Scan for the cell matching the given text and deliver its [X, Y] coordinate at center. 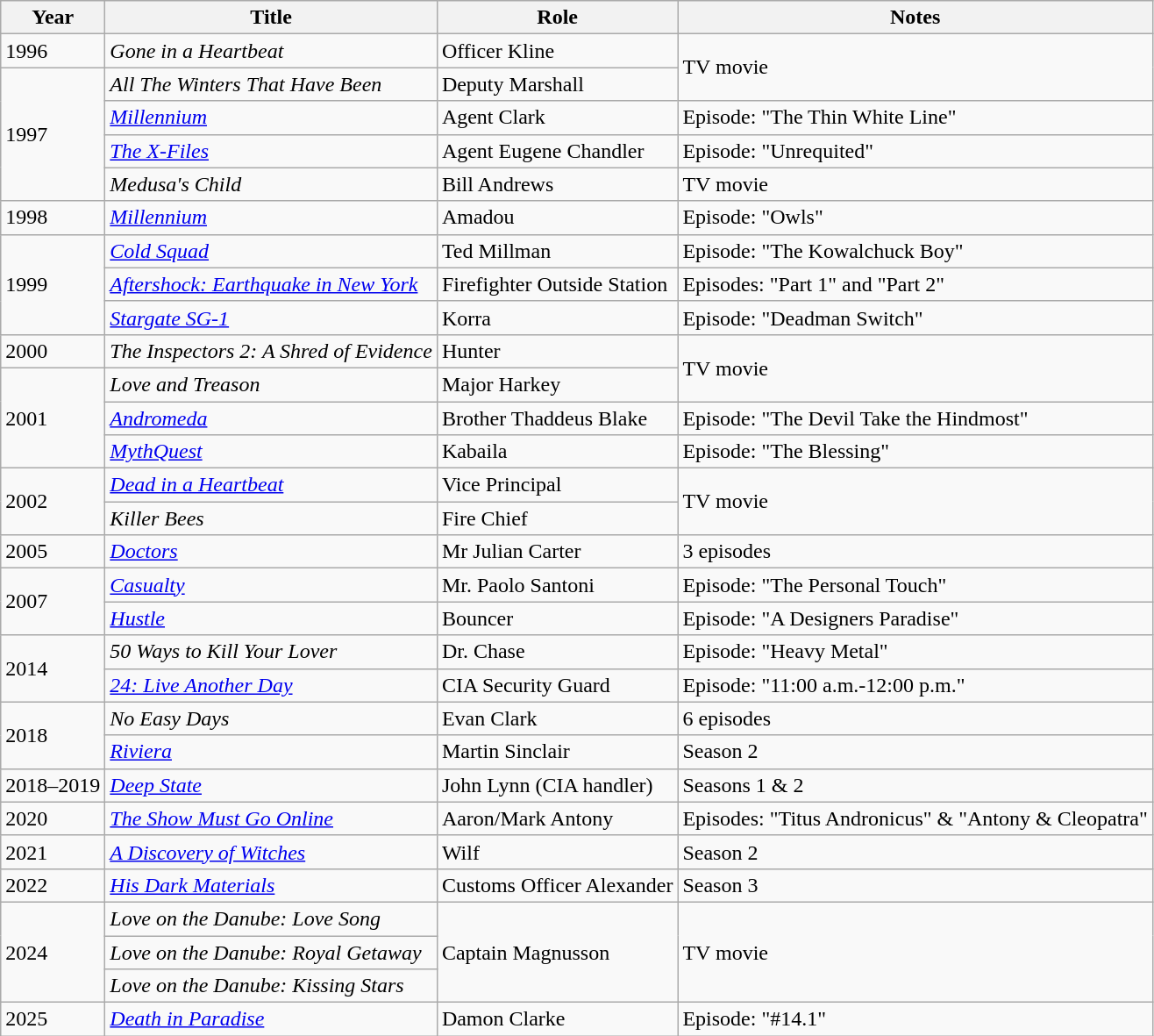
6 episodes [915, 718]
50 Ways to Kill Your Lover [272, 652]
Year [53, 18]
Love on the Danube: Royal Getaway [272, 952]
Mr Julian Carter [558, 552]
2022 [53, 885]
2025 [53, 1019]
Hustle [272, 618]
Mr. Paolo Santoni [558, 585]
Riviera [272, 752]
CIA Security Guard [558, 685]
The X-Files [272, 151]
3 episodes [915, 552]
Episode: "Owls" [915, 218]
Amadou [558, 218]
Episode: "The Devil Take the Hindmost" [915, 418]
Agent Eugene Chandler [558, 151]
Gone in a Heartbeat [272, 51]
Andromeda [272, 418]
Firefighter Outside Station [558, 284]
Episode: "The Personal Touch" [915, 585]
Casualty [272, 585]
His Dark Materials [272, 885]
Episodes: "Part 1" and "Part 2" [915, 284]
Role [558, 18]
2018–2019 [53, 785]
Deep State [272, 785]
Ted Millman [558, 251]
Dead in a Heartbeat [272, 485]
Kabaila [558, 452]
Episode: "#14.1" [915, 1019]
Aaron/Mark Antony [558, 818]
Episode: "Deadman Switch" [915, 318]
Love on the Danube: Love Song [272, 918]
Deputy Marshall [558, 84]
2020 [53, 818]
The Inspectors 2: A Shred of Evidence [272, 351]
Stargate SG-1 [272, 318]
2005 [53, 552]
Evan Clark [558, 718]
Episode: "The Blessing" [915, 452]
2007 [53, 602]
Bill Andrews [558, 184]
Death in Paradise [272, 1019]
1996 [53, 51]
The Show Must Go Online [272, 818]
2014 [53, 668]
Captain Magnusson [558, 952]
2018 [53, 735]
1999 [53, 284]
Brother Thaddeus Blake [558, 418]
Killer Bees [272, 518]
Title [272, 18]
Dr. Chase [558, 652]
Martin Sinclair [558, 752]
A Discovery of Witches [272, 852]
Episodes: "Titus Andronicus" & "Antony & Cleopatra" [915, 818]
Episode: "A Designers Paradise" [915, 618]
Doctors [272, 552]
Cold Squad [272, 251]
Fire Chief [558, 518]
Love on the Danube: Kissing Stars [272, 986]
Korra [558, 318]
Notes [915, 18]
Episode: "The Kowalchuck Boy" [915, 251]
Hunter [558, 351]
All The Winters That Have Been [272, 84]
Vice Principal [558, 485]
2021 [53, 852]
Bouncer [558, 618]
1998 [53, 218]
Medusa's Child [272, 184]
24: Live Another Day [272, 685]
2024 [53, 952]
Episode: "Heavy Metal" [915, 652]
Officer Kline [558, 51]
2001 [53, 418]
Seasons 1 & 2 [915, 785]
Episode: "The Thin White Line" [915, 118]
Major Harkey [558, 384]
Love and Treason [272, 384]
Episode: "Unrequited" [915, 151]
Season 3 [915, 885]
No Easy Days [272, 718]
Customs Officer Alexander [558, 885]
Aftershock: Earthquake in New York [272, 284]
Wilf [558, 852]
Damon Clarke [558, 1019]
Episode: "11:00 a.m.-12:00 p.m." [915, 685]
Agent Clark [558, 118]
2000 [53, 351]
MythQuest [272, 452]
John Lynn (CIA handler) [558, 785]
2002 [53, 502]
1997 [53, 134]
